Scan for the cell matching the given text and deliver its (X, Y) coordinate at center. 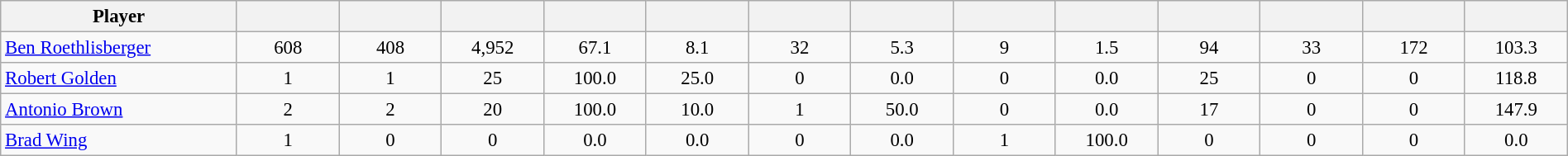
17 (1209, 110)
Ben Roethlisberger (119, 48)
1.5 (1107, 48)
4,952 (493, 48)
94 (1209, 48)
20 (493, 110)
5.3 (902, 48)
103.3 (1516, 48)
8.1 (697, 48)
Robert Golden (119, 78)
408 (390, 48)
608 (288, 48)
67.1 (595, 48)
147.9 (1516, 110)
9 (1005, 48)
172 (1414, 48)
32 (800, 48)
118.8 (1516, 78)
25.0 (697, 78)
50.0 (902, 110)
33 (1312, 48)
Antonio Brown (119, 110)
Player (119, 17)
Brad Wing (119, 140)
10.0 (697, 110)
